Return the (x, y) coordinate for the center point of the cell that contains the specified text.  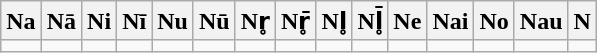
Nau (541, 21)
Nr̥̄ (296, 21)
Nī (134, 21)
Na (21, 21)
Nū (214, 21)
Nā (61, 21)
N (582, 21)
Nl̥ (334, 21)
Ne (408, 21)
Nl̥̄ (370, 21)
Nr̥ (255, 21)
Nai (450, 21)
No (494, 21)
Ni (100, 21)
Nu (173, 21)
